Return the [X, Y] coordinate for the center point of the cell that contains the specified text.  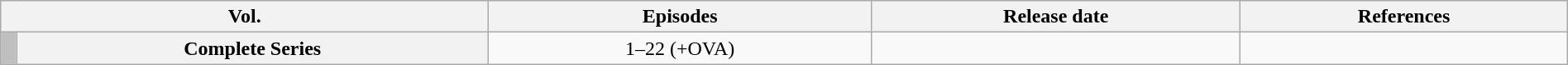
Vol. [245, 17]
Episodes [680, 17]
1–22 (+OVA) [680, 48]
Release date [1056, 17]
References [1404, 17]
Complete Series [253, 48]
